Detect which cell encompasses the target text, then output its [x, y] center coordinate. 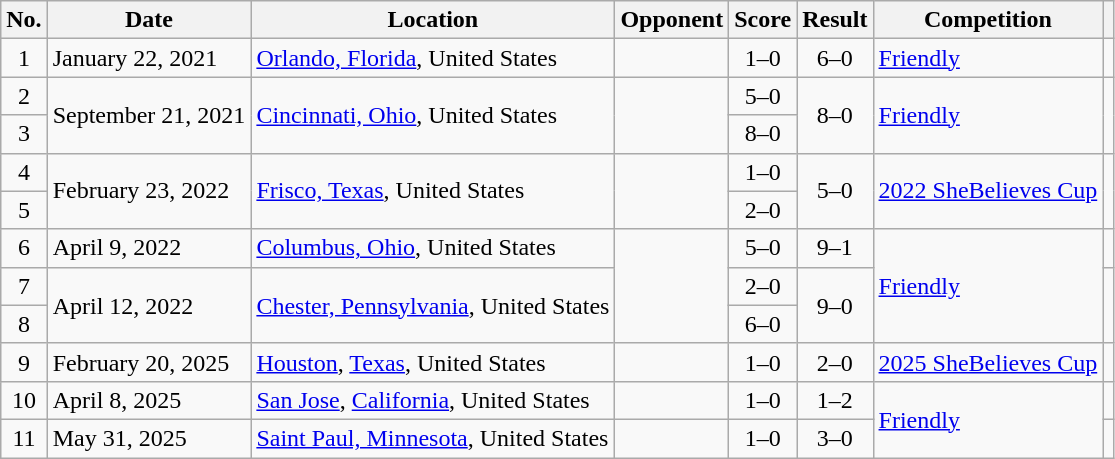
February 23, 2022 [149, 191]
Opponent [672, 20]
2025 SheBelieves Cup [988, 362]
Orlando, Florida, United States [433, 58]
9–0 [835, 305]
11 [24, 438]
9 [24, 362]
3–0 [835, 438]
10 [24, 400]
February 20, 2025 [149, 362]
April 9, 2022 [149, 248]
Competition [988, 20]
8 [24, 324]
Result [835, 20]
Houston, Texas, United States [433, 362]
1–2 [835, 400]
2022 SheBelieves Cup [988, 191]
2 [24, 96]
Score [763, 20]
Date [149, 20]
Location [433, 20]
Chester, Pennsylvania, United States [433, 305]
April 8, 2025 [149, 400]
6 [24, 248]
7 [24, 286]
April 12, 2022 [149, 305]
San Jose, California, United States [433, 400]
9–1 [835, 248]
Frisco, Texas, United States [433, 191]
January 22, 2021 [149, 58]
Columbus, Ohio, United States [433, 248]
Cincinnati, Ohio, United States [433, 115]
4 [24, 172]
No. [24, 20]
3 [24, 134]
1 [24, 58]
5 [24, 210]
Saint Paul, Minnesota, United States [433, 438]
September 21, 2021 [149, 115]
May 31, 2025 [149, 438]
